For the text-containing cell, return its midpoint in [x, y] coordinate format. 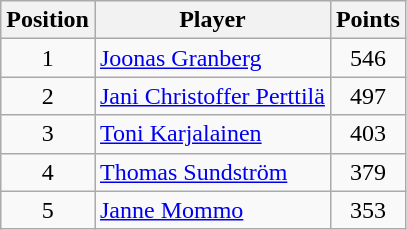
403 [368, 134]
3 [48, 134]
2 [48, 96]
Janne Mommo [212, 210]
Points [368, 20]
379 [368, 172]
546 [368, 58]
Joonas Granberg [212, 58]
353 [368, 210]
Player [212, 20]
Jani Christoffer Perttilä [212, 96]
4 [48, 172]
Position [48, 20]
497 [368, 96]
5 [48, 210]
Toni Karjalainen [212, 134]
1 [48, 58]
Thomas Sundström [212, 172]
